Extract the [X, Y] coordinate from the center of the cell holding the provided text.  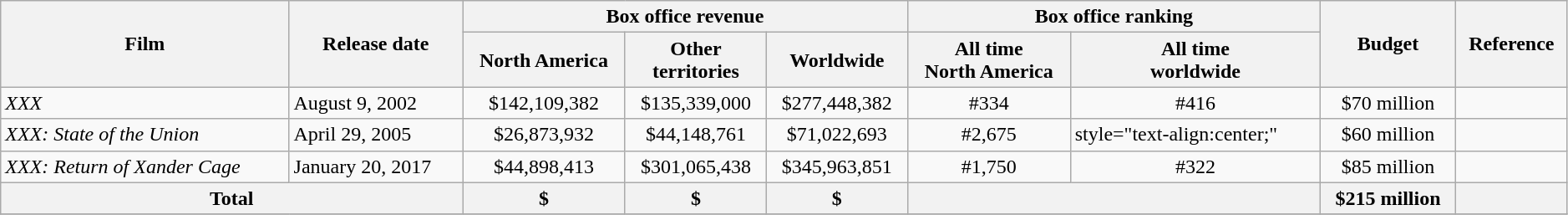
$44,148,761 [695, 135]
$60 million [1388, 135]
Box office ranking [1114, 17]
XXX: State of the Union [145, 135]
Box office revenue [685, 17]
Other territories [695, 60]
Reference [1511, 44]
$70 million [1388, 103]
#334 [989, 103]
$215 million [1388, 198]
$71,022,693 [837, 135]
August 9, 2002 [376, 103]
XXX [145, 103]
#1,750 [989, 166]
$26,873,932 [545, 135]
Total [232, 198]
$345,963,851 [837, 166]
#2,675 [989, 135]
North America [545, 60]
$301,065,438 [695, 166]
XXX: Return of Xander Cage [145, 166]
Film [145, 44]
January 20, 2017 [376, 166]
$277,448,382 [837, 103]
#322 [1195, 166]
Release date [376, 44]
$44,898,413 [545, 166]
$85 million [1388, 166]
style="text-align:center;" [1195, 135]
All time worldwide [1195, 60]
All time North America [989, 60]
Budget [1388, 44]
$135,339,000 [695, 103]
Worldwide [837, 60]
April 29, 2005 [376, 135]
#416 [1195, 103]
$142,109,382 [545, 103]
